Provide the [x, y] coordinate of the cell's center where the given text is located.  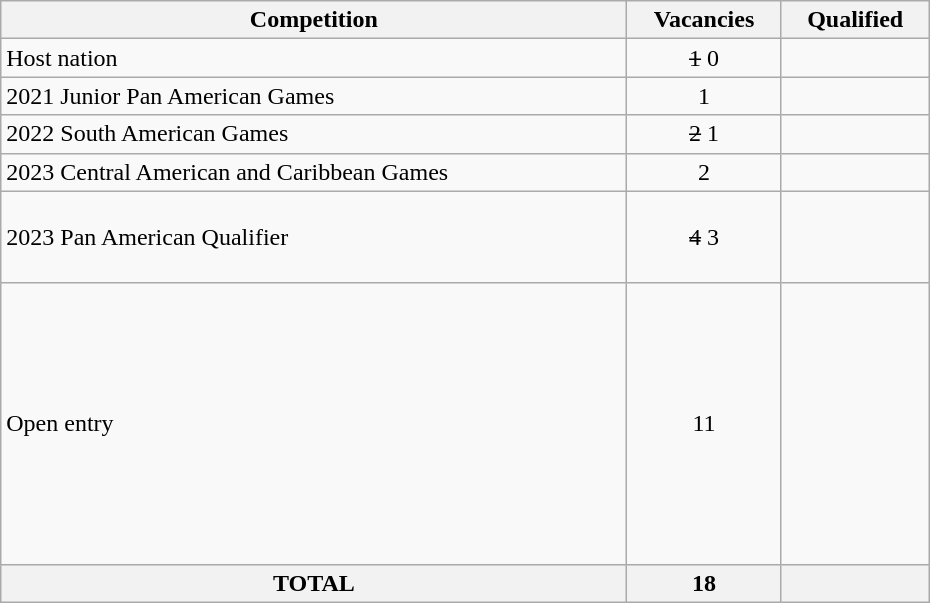
2 [704, 172]
18 [704, 583]
11 [704, 424]
Host nation [314, 58]
2023 Central American and Caribbean Games [314, 172]
1 0 [704, 58]
1 [704, 96]
2 1 [704, 134]
Qualified [855, 20]
2023 Pan American Qualifier [314, 237]
2021 Junior Pan American Games [314, 96]
Open entry [314, 424]
Competition [314, 20]
TOTAL [314, 583]
4 3 [704, 237]
Vacancies [704, 20]
2022 South American Games [314, 134]
